Return (X, Y) of the center of cell containing provided text 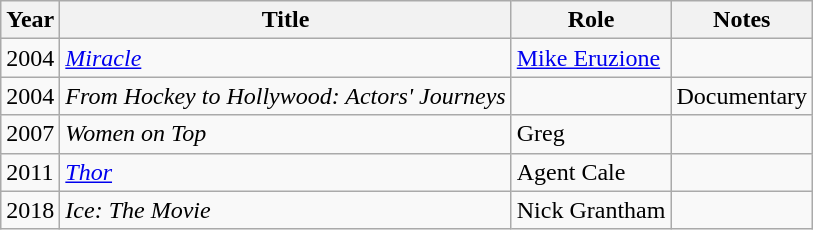
Notes (742, 20)
2007 (30, 134)
Miracle (286, 58)
From Hockey to Hollywood: Actors' Journeys (286, 96)
Mike Eruzione (591, 58)
Thor (286, 172)
Year (30, 20)
Ice: The Movie (286, 210)
2018 (30, 210)
Title (286, 20)
Role (591, 20)
Women on Top (286, 134)
Nick Grantham (591, 210)
2011 (30, 172)
Agent Cale (591, 172)
Documentary (742, 96)
Greg (591, 134)
